Detect which cell encompasses the target text, then output its [X, Y] center coordinate. 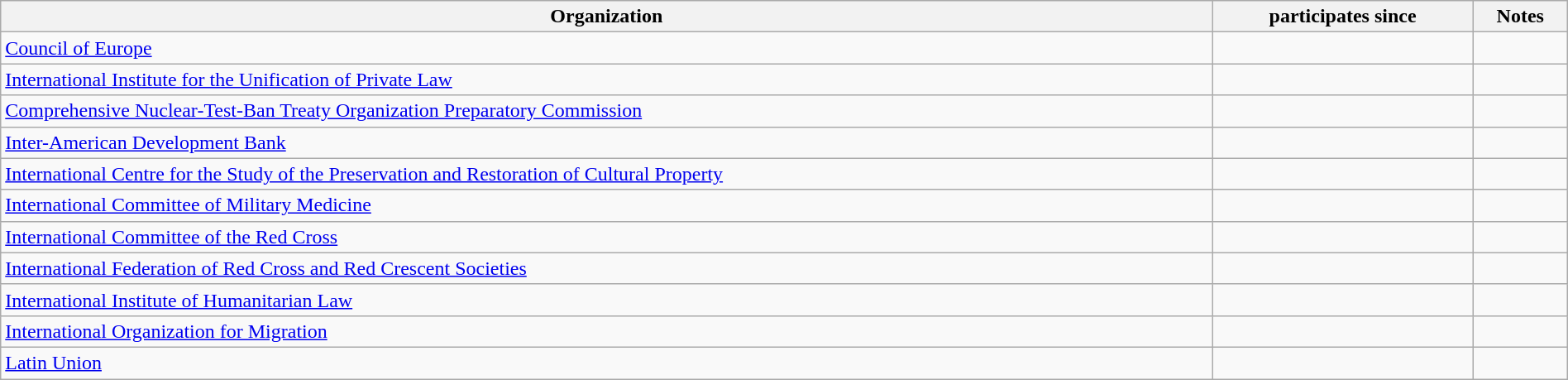
Notes [1520, 17]
Organization [607, 17]
Council of Europe [607, 48]
International Centre for the Study of the Preservation and Restoration of Cultural Property [607, 174]
International Committee of the Red Cross [607, 237]
International Federation of Red Cross and Red Crescent Societies [607, 268]
International Institute of Humanitarian Law [607, 300]
International Committee of Military Medicine [607, 205]
Inter-American Development Bank [607, 142]
International Organization for Migration [607, 331]
International Institute for the Unification of Private Law [607, 79]
participates since [1343, 17]
Latin Union [607, 363]
Comprehensive Nuclear-Test-Ban Treaty Organization Preparatory Commission [607, 111]
